From the cell containing the given text, extract its center point as [x, y] coordinate. 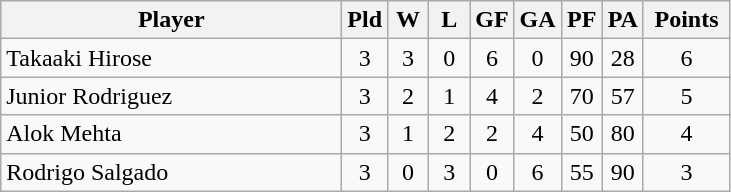
5 [686, 96]
GA [538, 20]
80 [622, 134]
50 [582, 134]
Pld [365, 20]
W [408, 20]
57 [622, 96]
Points [686, 20]
PF [582, 20]
70 [582, 96]
Player [172, 20]
Alok Mehta [172, 134]
Junior Rodriguez [172, 96]
Takaaki Hirose [172, 58]
GF [492, 20]
55 [582, 172]
Rodrigo Salgado [172, 172]
L [450, 20]
28 [622, 58]
PA [622, 20]
